Search for the cell housing the specified text and yield its (X, Y) center coordinate. 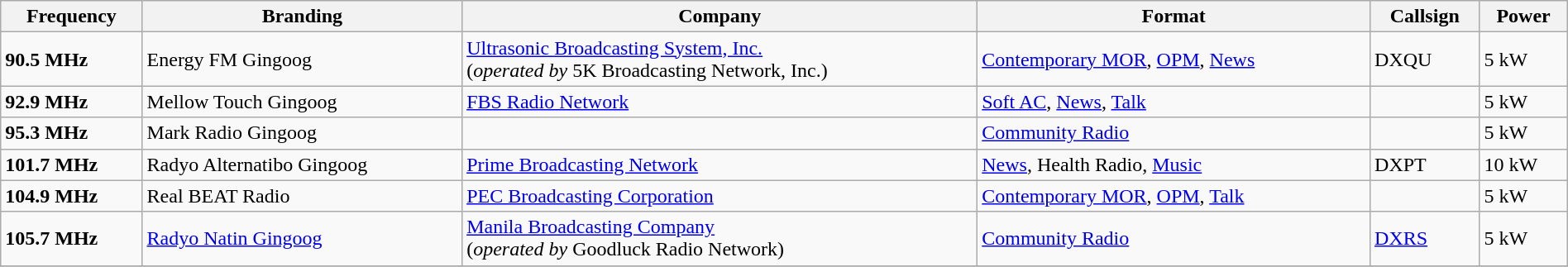
Soft AC, News, Talk (1174, 102)
DXPT (1425, 164)
DXQU (1425, 60)
Manila Broadcasting Company(operated by Goodluck Radio Network) (719, 238)
Company (719, 17)
Energy FM Gingoog (303, 60)
News, Health Radio, Music (1174, 164)
104.9 MHz (71, 196)
90.5 MHz (71, 60)
Radyo Alternatibo Gingoog (303, 164)
Radyo Natin Gingoog (303, 238)
DXRS (1425, 238)
105.7 MHz (71, 238)
101.7 MHz (71, 164)
Callsign (1425, 17)
Prime Broadcasting Network (719, 164)
Contemporary MOR, OPM, Talk (1174, 196)
Ultrasonic Broadcasting System, Inc.(operated by 5K Broadcasting Network, Inc.) (719, 60)
Power (1523, 17)
92.9 MHz (71, 102)
FBS Radio Network (719, 102)
10 kW (1523, 164)
Frequency (71, 17)
PEC Broadcasting Corporation (719, 196)
Contemporary MOR, OPM, News (1174, 60)
Format (1174, 17)
95.3 MHz (71, 133)
Branding (303, 17)
Mellow Touch Gingoog (303, 102)
Mark Radio Gingoog (303, 133)
Real BEAT Radio (303, 196)
